Locate the cell with the specified text and output its [X, Y] center coordinate. 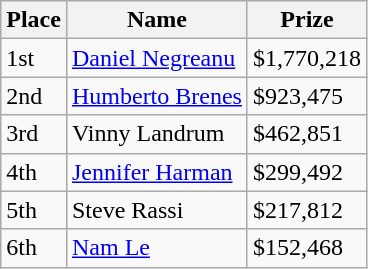
Prize [306, 20]
$1,770,218 [306, 58]
$462,851 [306, 134]
$299,492 [306, 172]
$217,812 [306, 210]
Nam Le [156, 248]
Steve Rassi [156, 210]
6th [34, 248]
Jennifer Harman [156, 172]
1st [34, 58]
4th [34, 172]
Daniel Negreanu [156, 58]
$152,468 [306, 248]
2nd [34, 96]
$923,475 [306, 96]
Place [34, 20]
5th [34, 210]
Name [156, 20]
Humberto Brenes [156, 96]
3rd [34, 134]
Vinny Landrum [156, 134]
